Identify which cell holds the provided text, then report its (X, Y) central coordinate. 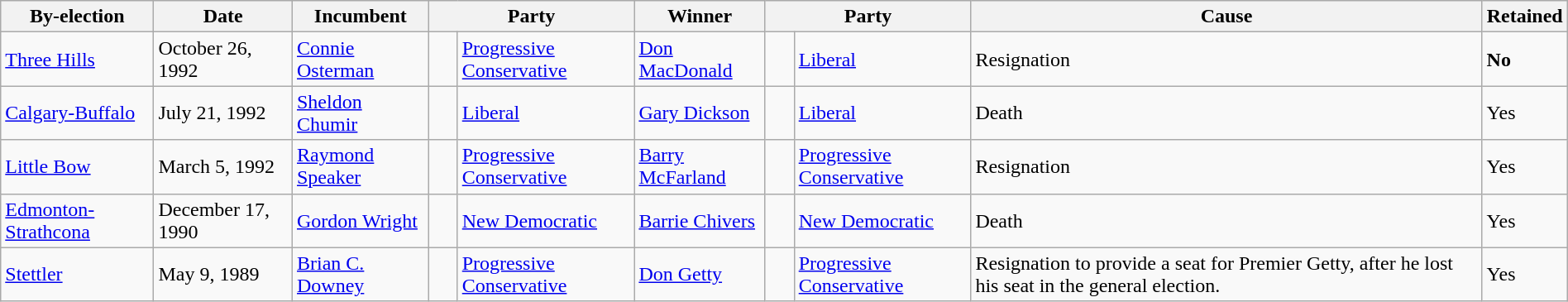
December 17, 1990 (223, 220)
Barry McFarland (700, 167)
Barrie Chivers (700, 220)
By-election (78, 17)
October 26, 1992 (223, 60)
Resignation to provide a seat for Premier Getty, after he lost his seat in the general election. (1226, 275)
Incumbent (361, 17)
Sheldon Chumir (361, 113)
Connie Osterman (361, 60)
Little Bow (78, 167)
May 9, 1989 (223, 275)
Edmonton-Strathcona (78, 220)
Gordon Wright (361, 220)
March 5, 1992 (223, 167)
Brian C. Downey (361, 275)
No (1525, 60)
Three Hills (78, 60)
Retained (1525, 17)
Calgary-Buffalo (78, 113)
July 21, 1992 (223, 113)
Date (223, 17)
Don Getty (700, 275)
Winner (700, 17)
Raymond Speaker (361, 167)
Gary Dickson (700, 113)
Cause (1226, 17)
Don MacDonald (700, 60)
Stettler (78, 275)
